Locate the cell with the specified text and output its [x, y] center coordinate. 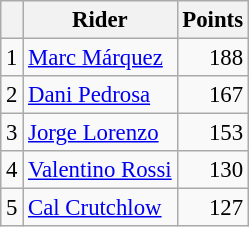
153 [212, 133]
2 [12, 95]
127 [212, 208]
188 [212, 58]
3 [12, 133]
Dani Pedrosa [100, 95]
Valentino Rossi [100, 170]
Marc Márquez [100, 58]
167 [212, 95]
4 [12, 170]
1 [12, 58]
Cal Crutchlow [100, 208]
Rider [100, 20]
130 [212, 170]
Points [212, 20]
Jorge Lorenzo [100, 133]
5 [12, 208]
